Capture the cell that displays the provided text and extract its (x, y) central coordinate. 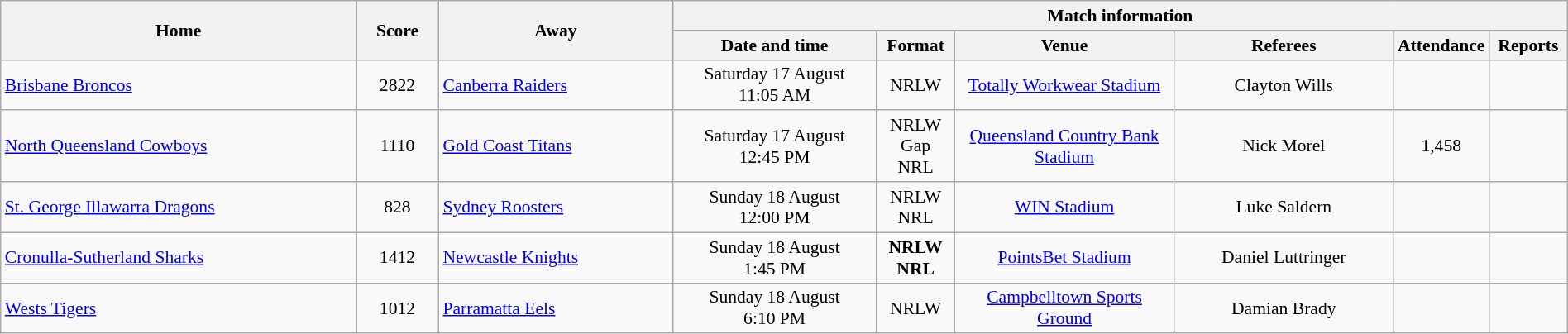
828 (398, 207)
Totally Workwear Stadium (1064, 84)
Format (916, 45)
Attendance (1441, 45)
Clayton Wills (1284, 84)
Sunday 18 August1:45 PM (774, 258)
Referees (1284, 45)
Parramatta Eels (556, 308)
Sunday 18 August6:10 PM (774, 308)
Gold Coast Titans (556, 147)
PointsBet Stadium (1064, 258)
Daniel Luttringer (1284, 258)
Brisbane Broncos (179, 84)
1,458 (1441, 147)
St. George Illawarra Dragons (179, 207)
WIN Stadium (1064, 207)
Sydney Roosters (556, 207)
Away (556, 30)
Newcastle Knights (556, 258)
NRLWGapNRL (916, 147)
Match information (1120, 16)
Cronulla-Sutherland Sharks (179, 258)
1412 (398, 258)
Date and time (774, 45)
North Queensland Cowboys (179, 147)
Score (398, 30)
Saturday 17 August12:45 PM (774, 147)
Queensland Country Bank Stadium (1064, 147)
Reports (1528, 45)
Wests Tigers (179, 308)
Luke Saldern (1284, 207)
Home (179, 30)
Campbelltown Sports Ground (1064, 308)
1012 (398, 308)
Venue (1064, 45)
Saturday 17 August11:05 AM (774, 84)
Canberra Raiders (556, 84)
1110 (398, 147)
Damian Brady (1284, 308)
Sunday 18 August12:00 PM (774, 207)
2822 (398, 84)
Nick Morel (1284, 147)
